Provide the [X, Y] coordinate of the cell's center where the given text is located.  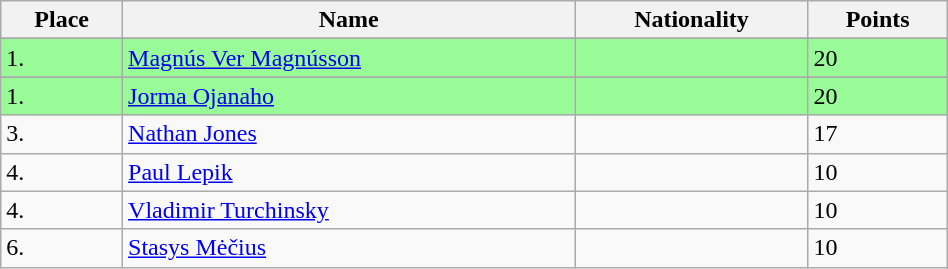
Points [878, 20]
Vladimir Turchinsky [349, 210]
Name [349, 20]
Magnús Ver Magnússon [349, 58]
Jorma Ojanaho [349, 96]
Nathan Jones [349, 134]
Nationality [692, 20]
3. [62, 134]
Stasys Mėčius [349, 248]
Place [62, 20]
Paul Lepik [349, 172]
17 [878, 134]
6. [62, 248]
